Detect which cell encompasses the target text, then output its (x, y) center coordinate. 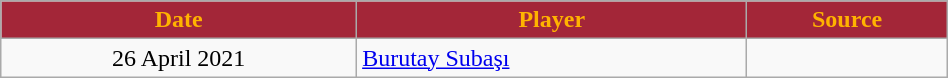
Source (847, 20)
Burutay Subaşı (552, 58)
Player (552, 20)
Date (179, 20)
26 April 2021 (179, 58)
